Locate the cell with the specified text and output its (X, Y) center coordinate. 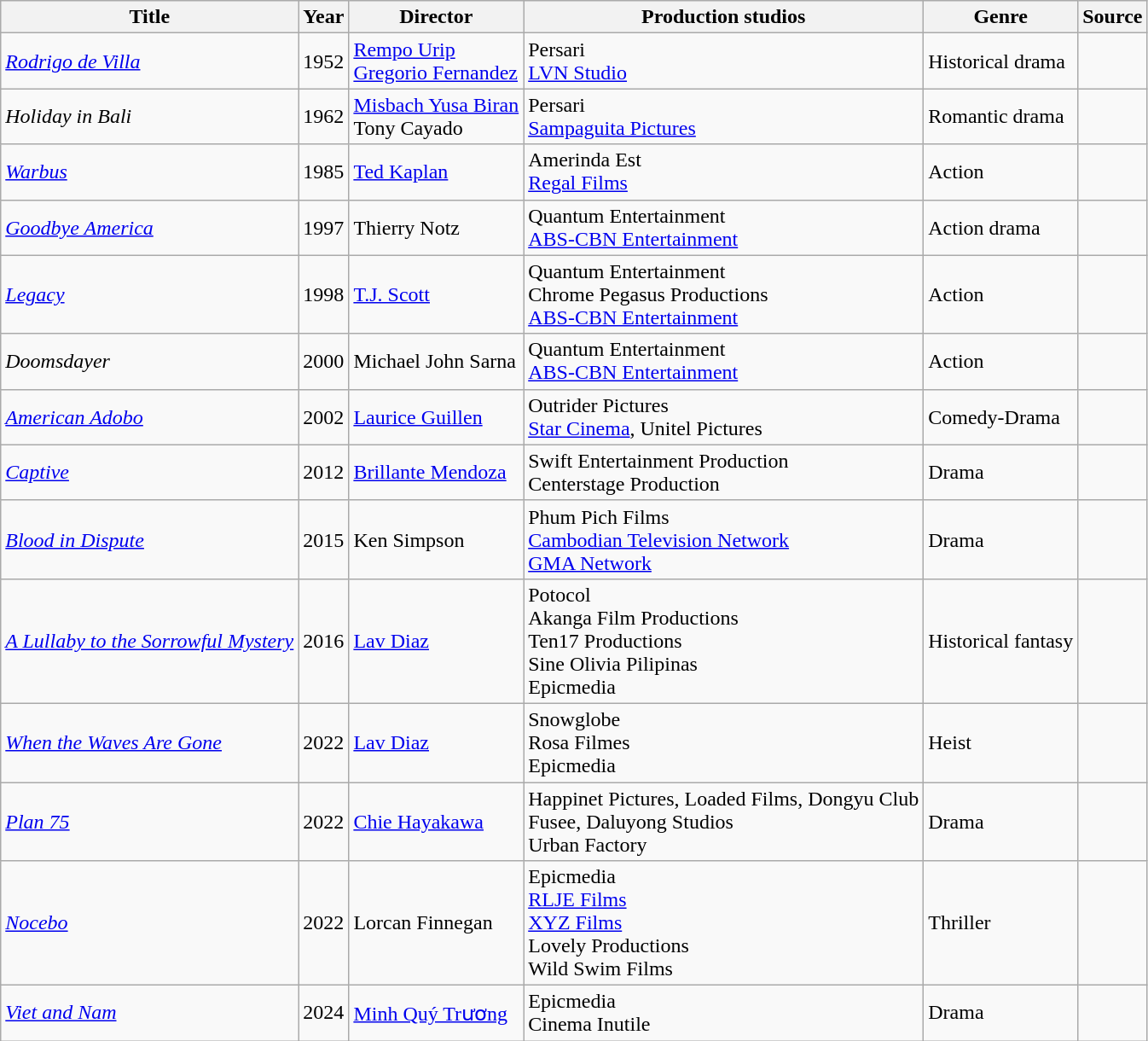
Nocebo (150, 923)
2024 (324, 1014)
Captive (150, 473)
Amerinda Est Regal Films (723, 172)
Rodrigo de Villa (150, 61)
2016 (324, 641)
Outrider Pictures Star Cinema, Unitel Pictures (723, 416)
Viet and Nam (150, 1014)
Quantum Entertainment Chrome Pegasus ProductionsABS-CBN Entertainment (723, 294)
Plan 75 (150, 821)
Production studios (723, 17)
Persari Sampaguita Pictures (723, 116)
Rempo Urip Gregorio Fernandez (437, 61)
1962 (324, 116)
2012 (324, 473)
1985 (324, 172)
Year (324, 17)
Phum Pich Films Cambodian Television Network GMA Network (723, 539)
Romantic drama (1001, 116)
Source (1112, 17)
Comedy-Drama (1001, 416)
Heist (1001, 742)
Blood in Dispute (150, 539)
Historical drama (1001, 61)
Persari LVN Studio (723, 61)
EpicmediaRLJE Films XYZ Films Lovely Productions Wild Swim Films (723, 923)
2015 (324, 539)
Snowglobe Rosa Filmes Epicmedia (723, 742)
Legacy (150, 294)
2002 (324, 416)
American Adobo (150, 416)
Holiday in Bali (150, 116)
Thierry Notz (437, 227)
Laurice Guillen (437, 416)
Genre (1001, 17)
Swift Entertainment Production Centerstage Production (723, 473)
Goodbye America (150, 227)
Warbus (150, 172)
Michael John Sarna (437, 362)
Minh Quý Trương (437, 1014)
Thriller (1001, 923)
Potocol Akanga Film Productions Ten17 ProductionsSine Olivia PilipinasEpicmedia (723, 641)
1997 (324, 227)
Action drama (1001, 227)
Director (437, 17)
Historical fantasy (1001, 641)
T.J. Scott (437, 294)
EpicmediaCinema Inutile (723, 1014)
1998 (324, 294)
Brillante Mendoza (437, 473)
1952 (324, 61)
Lorcan Finnegan (437, 923)
Ken Simpson (437, 539)
A Lullaby to the Sorrowful Mystery (150, 641)
Title (150, 17)
Misbach Yusa Biran Tony Cayado (437, 116)
Happinet Pictures, Loaded Films, Dongyu Club Fusee, Daluyong Studios Urban Factory (723, 821)
Chie Hayakawa (437, 821)
Doomsdayer (150, 362)
Ted Kaplan (437, 172)
When the Waves Are Gone (150, 742)
2000 (324, 362)
